Detect which cell encompasses the target text, then output its [X, Y] center coordinate. 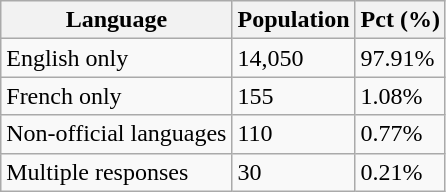
0.21% [400, 172]
0.77% [400, 134]
30 [294, 172]
Population [294, 20]
110 [294, 134]
97.91% [400, 58]
Language [116, 20]
155 [294, 96]
Non-official languages [116, 134]
1.08% [400, 96]
Multiple responses [116, 172]
Pct (%) [400, 20]
14,050 [294, 58]
English only [116, 58]
French only [116, 96]
